Scan for the cell matching the given text and deliver its (X, Y) coordinate at center. 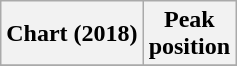
Chart (2018) (72, 34)
Peakposition (189, 34)
